Find where the given text appears and provide that cell's center as [X, Y] coordinate. 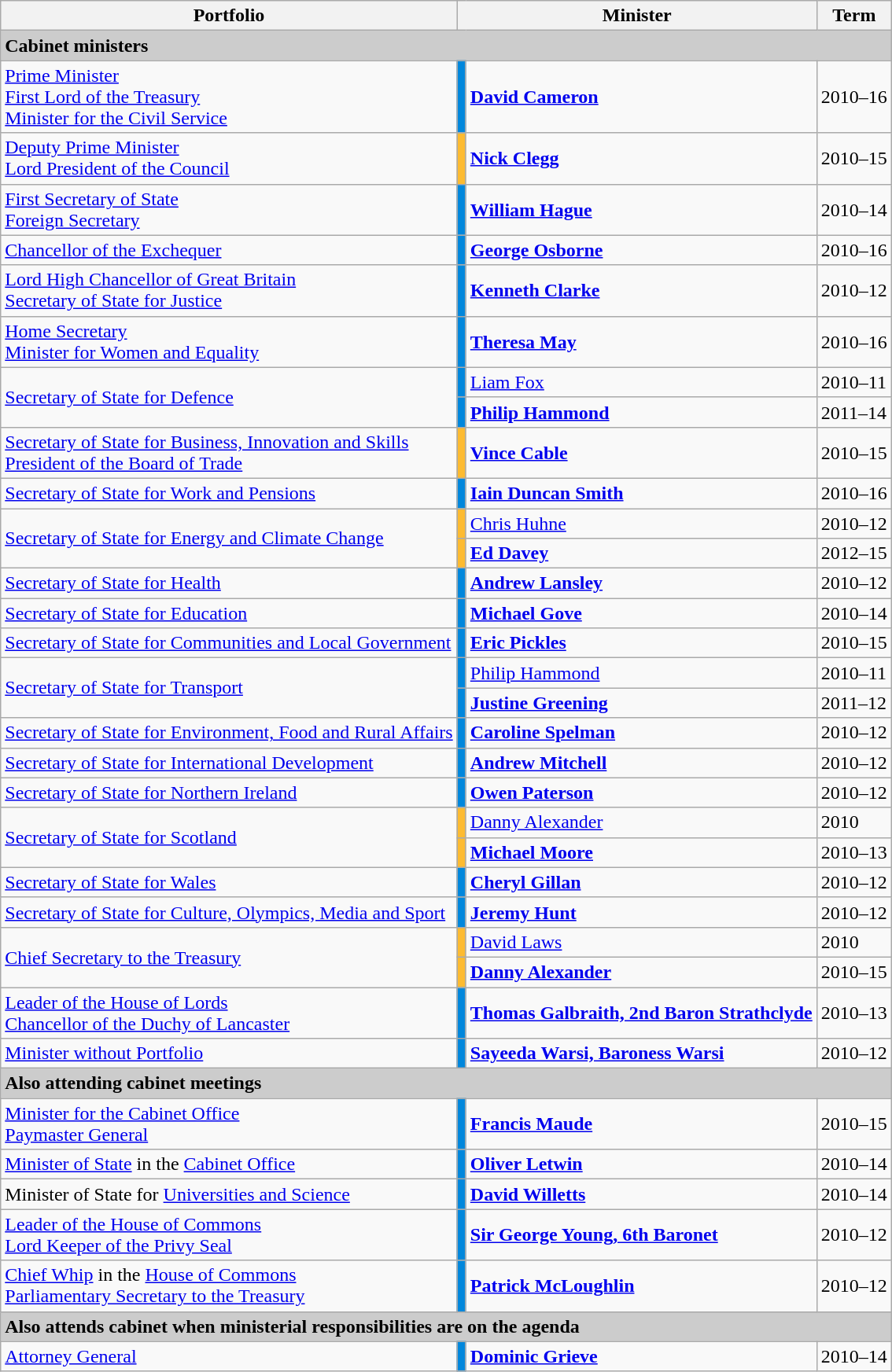
Cabinet ministers [447, 46]
Chancellor of the Exchequer [229, 250]
Sir George Young, 6th Baronet [641, 1234]
Chief Secretary to the Treasury [229, 957]
David Laws [641, 942]
Secretary of State for Education [229, 613]
Secretary of State for Defence [229, 397]
Caroline Spelman [641, 733]
Also attends cabinet when ministerial responsibilities are on the agenda [447, 1326]
Owen Paterson [641, 793]
Justine Greening [641, 703]
Kenneth Clarke [641, 291]
Chris Huhne [641, 523]
George Osborne [641, 250]
Oliver Letwin [641, 1164]
Thomas Galbraith, 2nd Baron Strathclyde [641, 1013]
Cheryl Gillan [641, 882]
2011–14 [854, 412]
Secretary of State for Communities and Local Government [229, 643]
Ed Davey [641, 554]
Secretary of State for Scotland [229, 837]
Secretary of State for Northern Ireland [229, 793]
Theresa May [641, 341]
Chief Whip in the House of CommonsParliamentary Secretary to the Treasury [229, 1286]
Secretary of State for Culture, Olympics, Media and Sport [229, 912]
Liam Fox [641, 382]
Secretary of State for International Development [229, 763]
Patrick McLoughlin [641, 1286]
Leader of the House of LordsChancellor of the Duchy of Lancaster [229, 1013]
Portfolio [229, 16]
Secretary of State for Wales [229, 882]
Secretary of State for Energy and Climate Change [229, 538]
Home SecretaryMinister for Women and Equality [229, 341]
Secretary of State for Environment, Food and Rural Affairs [229, 733]
Dominic Grieve [641, 1356]
Deputy Prime MinisterLord President of the Council [229, 159]
Secretary of State for Transport [229, 688]
2011–12 [854, 703]
Michael Moore [641, 852]
2012–15 [854, 554]
Attorney General [229, 1356]
Prime MinisterFirst Lord of the TreasuryMinister for the Civil Service [229, 97]
Secretary of State for Business, Innovation and SkillsPresident of the Board of Trade [229, 453]
Minister for the Cabinet OfficePaymaster General [229, 1124]
David Cameron [641, 97]
Minister without Portfolio [229, 1054]
Minister of State in the Cabinet Office [229, 1164]
Sayeeda Warsi, Baroness Warsi [641, 1054]
Andrew Mitchell [641, 763]
Michael Gove [641, 613]
Minister [637, 16]
Vince Cable [641, 453]
Also attending cabinet meetings [447, 1083]
Iain Duncan Smith [641, 493]
Leader of the House of CommonsLord Keeper of the Privy Seal [229, 1234]
Term [854, 16]
Secretary of State for Health [229, 583]
Eric Pickles [641, 643]
William Hague [641, 209]
Nick Clegg [641, 159]
Secretary of State for Work and Pensions [229, 493]
David Willetts [641, 1194]
Jeremy Hunt [641, 912]
First Secretary of StateForeign Secretary [229, 209]
Minister of State for Universities and Science [229, 1194]
Andrew Lansley [641, 583]
Francis Maude [641, 1124]
Lord High Chancellor of Great BritainSecretary of State for Justice [229, 291]
